Identify which cell holds the provided text, then report its (x, y) central coordinate. 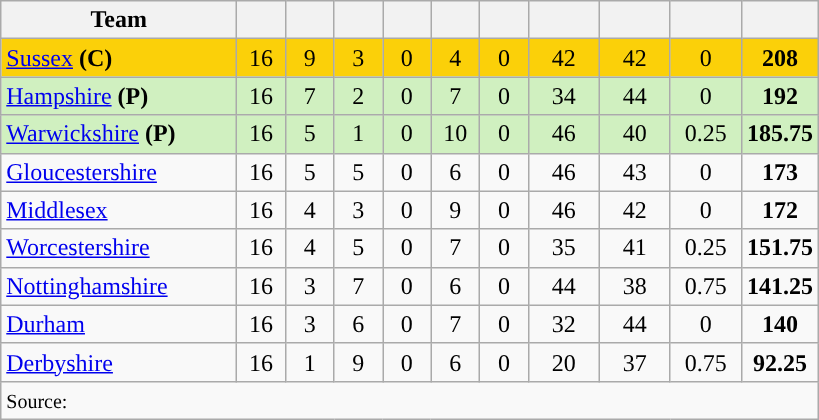
208 (780, 58)
32 (564, 324)
Warwickshire (P) (119, 134)
38 (634, 286)
Derbyshire (119, 362)
Sussex (C) (119, 58)
Source: (410, 400)
Worcestershire (119, 248)
185.75 (780, 134)
Gloucestershire (119, 172)
Team (119, 20)
2 (358, 96)
92.25 (780, 362)
172 (780, 210)
Durham (119, 324)
37 (634, 362)
10 (456, 134)
43 (634, 172)
35 (564, 248)
141.25 (780, 286)
173 (780, 172)
192 (780, 96)
Nottinghamshire (119, 286)
40 (634, 134)
Middlesex (119, 210)
140 (780, 324)
34 (564, 96)
41 (634, 248)
Hampshire (P) (119, 96)
151.75 (780, 248)
20 (564, 362)
